Locate the cell with the specified text and output its (X, Y) center coordinate. 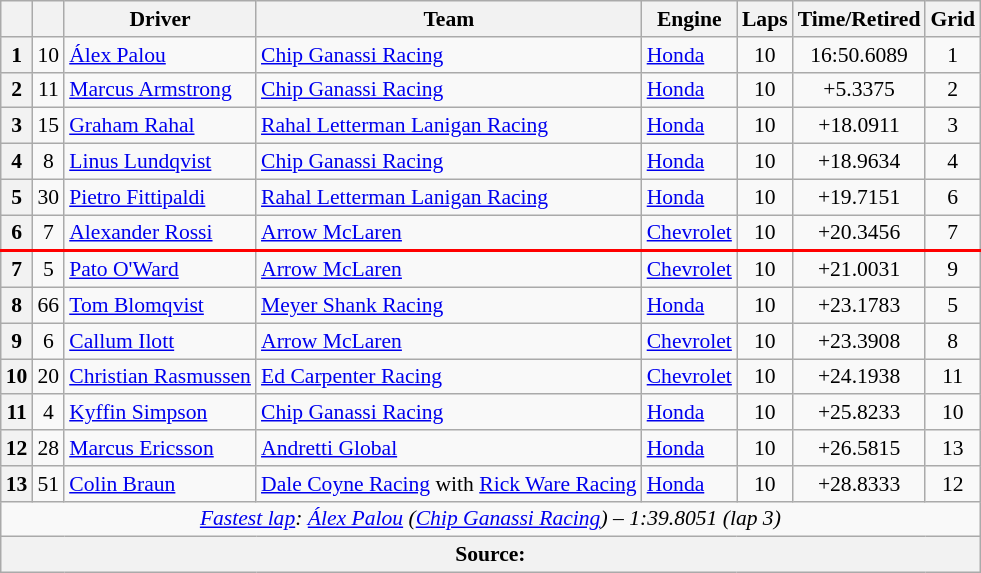
+19.7151 (860, 197)
Laps (765, 19)
28 (48, 448)
Ed Carpenter Racing (449, 377)
Time/Retired (860, 19)
Grid (952, 19)
Team (449, 19)
Engine (690, 19)
+21.0031 (860, 269)
+20.3456 (860, 233)
Alexander Rossi (160, 233)
+28.8333 (860, 484)
Colin Braun (160, 484)
Pietro Fittipaldi (160, 197)
Andretti Global (449, 448)
+23.3908 (860, 341)
Fastest lap: Álex Palou (Chip Ganassi Racing) – 1:39.8051 (lap 3) (490, 519)
+23.1783 (860, 306)
Álex Palou (160, 55)
Linus Lundqvist (160, 162)
Driver (160, 19)
Tom Blomqvist (160, 306)
Meyer Shank Racing (449, 306)
20 (48, 377)
Dale Coyne Racing with Rick Ware Racing (449, 484)
Callum Ilott (160, 341)
30 (48, 197)
+25.8233 (860, 413)
+5.3375 (860, 90)
51 (48, 484)
Graham Rahal (160, 126)
Marcus Armstrong (160, 90)
Pato O'Ward (160, 269)
+18.0911 (860, 126)
Source: (490, 555)
+24.1938 (860, 377)
66 (48, 306)
15 (48, 126)
16:50.6089 (860, 55)
+18.9634 (860, 162)
Marcus Ericsson (160, 448)
+26.5815 (860, 448)
Kyffin Simpson (160, 413)
Christian Rasmussen (160, 377)
